Locate the cell with the specified text and output its (x, y) center coordinate. 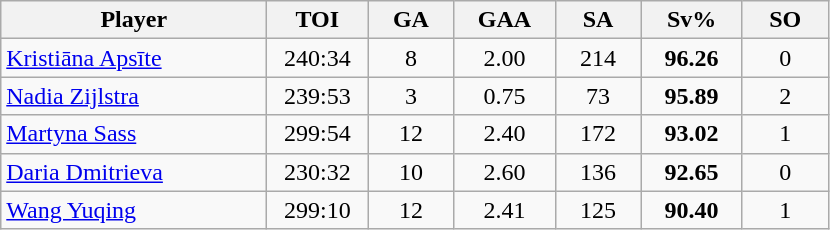
3 (411, 96)
125 (598, 210)
0.75 (504, 96)
GA (411, 20)
Player (134, 20)
Sv% (692, 20)
GAA (504, 20)
90.40 (692, 210)
172 (598, 134)
299:54 (318, 134)
95.89 (692, 96)
96.26 (692, 58)
SA (598, 20)
92.65 (692, 172)
10 (411, 172)
2.41 (504, 210)
TOI (318, 20)
93.02 (692, 134)
214 (598, 58)
Kristiāna Apsīte (134, 58)
Daria Dmitrieva (134, 172)
239:53 (318, 96)
73 (598, 96)
136 (598, 172)
2.40 (504, 134)
Nadia Zijlstra (134, 96)
230:32 (318, 172)
240:34 (318, 58)
299:10 (318, 210)
SO (785, 20)
2.00 (504, 58)
Martyna Sass (134, 134)
2 (785, 96)
2.60 (504, 172)
Wang Yuqing (134, 210)
8 (411, 58)
